Search for the cell housing the specified text and yield its (X, Y) center coordinate. 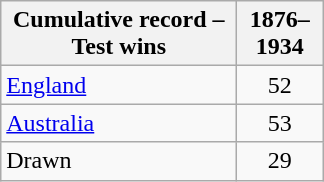
1876–1934 (280, 34)
52 (280, 85)
Cumulative record – Test wins (119, 34)
29 (280, 161)
53 (280, 123)
Drawn (119, 161)
Australia (119, 123)
England (119, 85)
